Pinpoint the cell where the given text exists, returning its [x, y] midpoint coordinate. 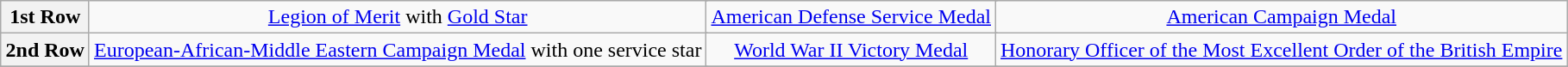
Legion of Merit with Gold Star [397, 17]
American Campaign Medal [1282, 17]
1st Row [45, 17]
World War II Victory Medal [851, 50]
Honorary Officer of the Most Excellent Order of the British Empire [1282, 50]
2nd Row [45, 50]
American Defense Service Medal [851, 17]
European-African-Middle Eastern Campaign Medal with one service star [397, 50]
